Return [x, y] of the center of cell containing provided text 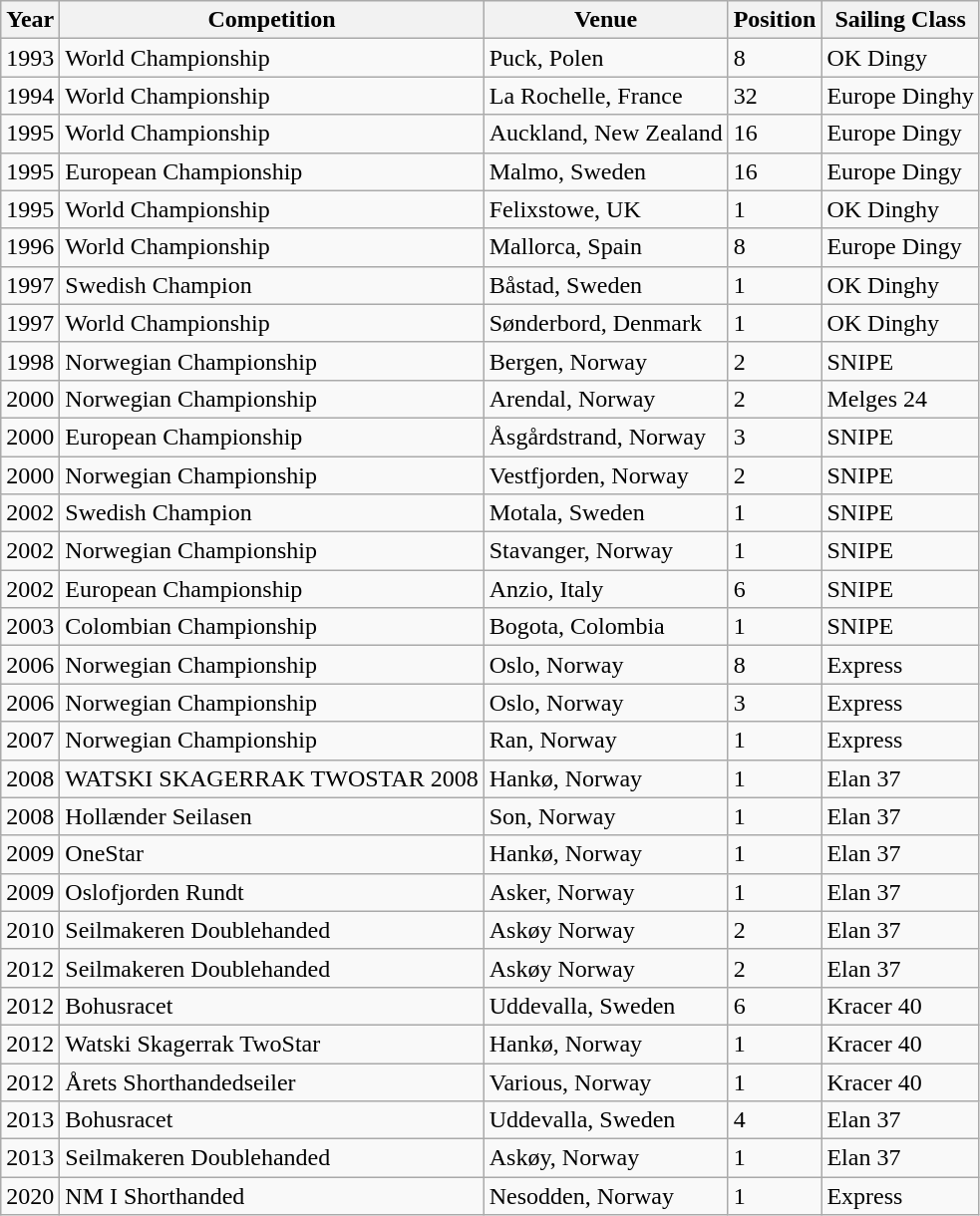
Bergen, Norway [606, 361]
Nesodden, Norway [606, 1196]
OneStar [271, 854]
Askøy, Norway [606, 1158]
Position [775, 20]
Various, Norway [606, 1081]
Europe Dinghy [900, 96]
Bogota, Colombia [606, 627]
32 [775, 96]
Melges 24 [900, 399]
2003 [30, 627]
1996 [30, 247]
Stavanger, Norway [606, 551]
Mallorca, Spain [606, 247]
Auckland, New Zealand [606, 134]
NM I Shorthanded [271, 1196]
WATSKI SKAGERRAK TWOSTAR 2008 [271, 778]
Puck, Polen [606, 58]
Motala, Sweden [606, 513]
Competition [271, 20]
Watski Skagerrak TwoStar [271, 1044]
Venue [606, 20]
Malmo, Sweden [606, 171]
Båstad, Sweden [606, 285]
La Rochelle, France [606, 96]
Åsgårdstrand, Norway [606, 437]
Hollænder Seilasen [271, 816]
1998 [30, 361]
Son, Norway [606, 816]
4 [775, 1120]
2007 [30, 741]
Årets Shorthandedseiler [271, 1081]
Year [30, 20]
Sønderbord, Denmark [606, 323]
Anzio, Italy [606, 589]
Ran, Norway [606, 741]
Arendal, Norway [606, 399]
1993 [30, 58]
2020 [30, 1196]
Felixstowe, UK [606, 209]
Oslofjorden Rundt [271, 892]
OK Dingy [900, 58]
Asker, Norway [606, 892]
Colombian Championship [271, 627]
Sailing Class [900, 20]
2010 [30, 930]
Vestfjorden, Norway [606, 475]
1994 [30, 96]
